Find where the given text appears and provide that cell's center as (x, y) coordinate. 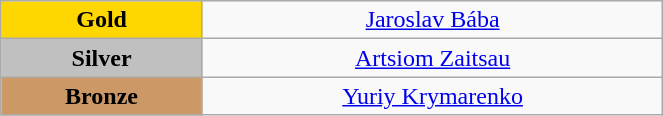
Silver (102, 58)
Artsiom Zaitsau (432, 58)
Bronze (102, 96)
Jaroslav Bába (432, 20)
Gold (102, 20)
Yuriy Krymarenko (432, 96)
